Return the [x, y] coordinate for the center point of the cell that contains the specified text.  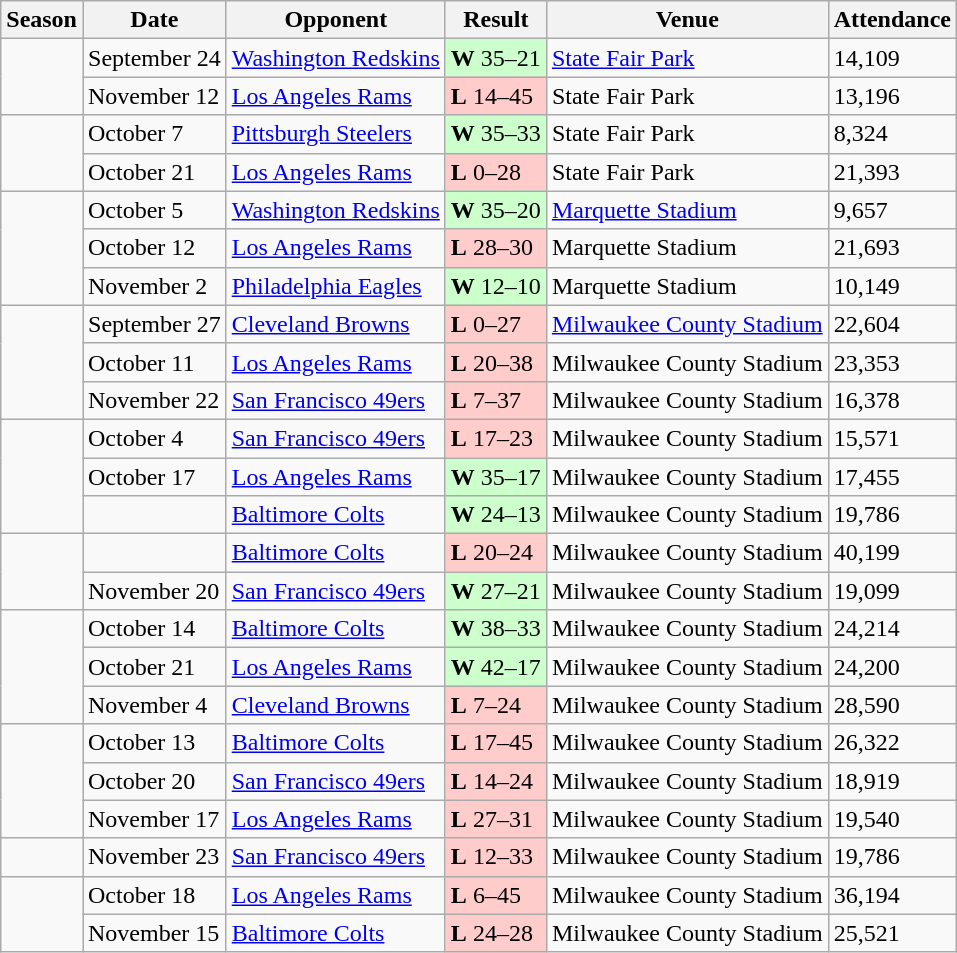
21,393 [892, 172]
November 4 [154, 705]
October 18 [154, 895]
17,455 [892, 477]
L 7–24 [496, 705]
W 42–17 [496, 667]
18,919 [892, 781]
40,199 [892, 553]
November 23 [154, 857]
28,590 [892, 705]
L 0–28 [496, 172]
Philadelphia Eagles [336, 286]
W 35–33 [496, 134]
Season [42, 20]
W 38–33 [496, 629]
Venue [687, 20]
21,693 [892, 248]
L 6–45 [496, 895]
September 27 [154, 324]
October 11 [154, 362]
8,324 [892, 134]
W 24–13 [496, 515]
14,109 [892, 58]
October 20 [154, 781]
October 7 [154, 134]
L 14–45 [496, 96]
L 24–28 [496, 933]
10,149 [892, 286]
October 4 [154, 438]
L 17–23 [496, 438]
24,214 [892, 629]
Opponent [336, 20]
November 17 [154, 819]
Result [496, 20]
16,378 [892, 400]
October 13 [154, 743]
15,571 [892, 438]
13,196 [892, 96]
36,194 [892, 895]
9,657 [892, 210]
L 0–27 [496, 324]
L 17–45 [496, 743]
W 35–17 [496, 477]
W 27–21 [496, 591]
September 24 [154, 58]
October 5 [154, 210]
October 17 [154, 477]
November 22 [154, 400]
L 20–38 [496, 362]
Pittsburgh Steelers [336, 134]
November 2 [154, 286]
W 12–10 [496, 286]
November 12 [154, 96]
23,353 [892, 362]
Date [154, 20]
24,200 [892, 667]
25,521 [892, 933]
L 7–37 [496, 400]
22,604 [892, 324]
October 12 [154, 248]
Attendance [892, 20]
26,322 [892, 743]
L 20–24 [496, 553]
November 20 [154, 591]
19,099 [892, 591]
W 35–20 [496, 210]
W 35–21 [496, 58]
L 14–24 [496, 781]
November 15 [154, 933]
L 12–33 [496, 857]
October 14 [154, 629]
19,540 [892, 819]
L 27–31 [496, 819]
L 28–30 [496, 248]
